Return the [x, y] coordinate for the center point of the cell that contains the specified text.  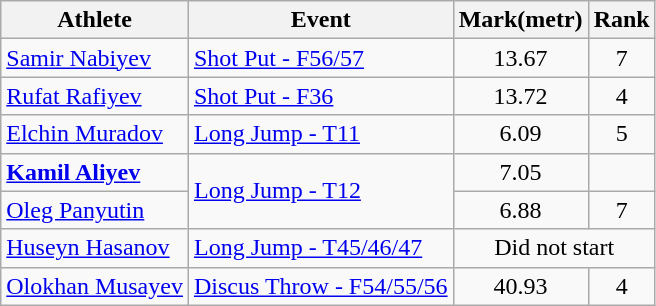
Long Jump - T12 [320, 191]
Did not start [554, 248]
Shot Put - F36 [320, 96]
Long Jump - T11 [320, 134]
Shot Put - F56/57 [320, 58]
Oleg Panyutin [95, 210]
Huseyn Hasanov [95, 248]
Discus Throw - F54/55/56 [320, 286]
Olokhan Musayev [95, 286]
5 [622, 134]
7.05 [520, 172]
Elchin Muradov [95, 134]
13.72 [520, 96]
40.93 [520, 286]
13.67 [520, 58]
Athlete [95, 20]
Rank [622, 20]
6.09 [520, 134]
Rufat Rafiyev [95, 96]
Event [320, 20]
Kamil Aliyev [95, 172]
Mark(metr) [520, 20]
Long Jump - T45/46/47 [320, 248]
Samir Nabiyev [95, 58]
6.88 [520, 210]
